Output the [X, Y] coordinate of the center of the cell containing the given text.  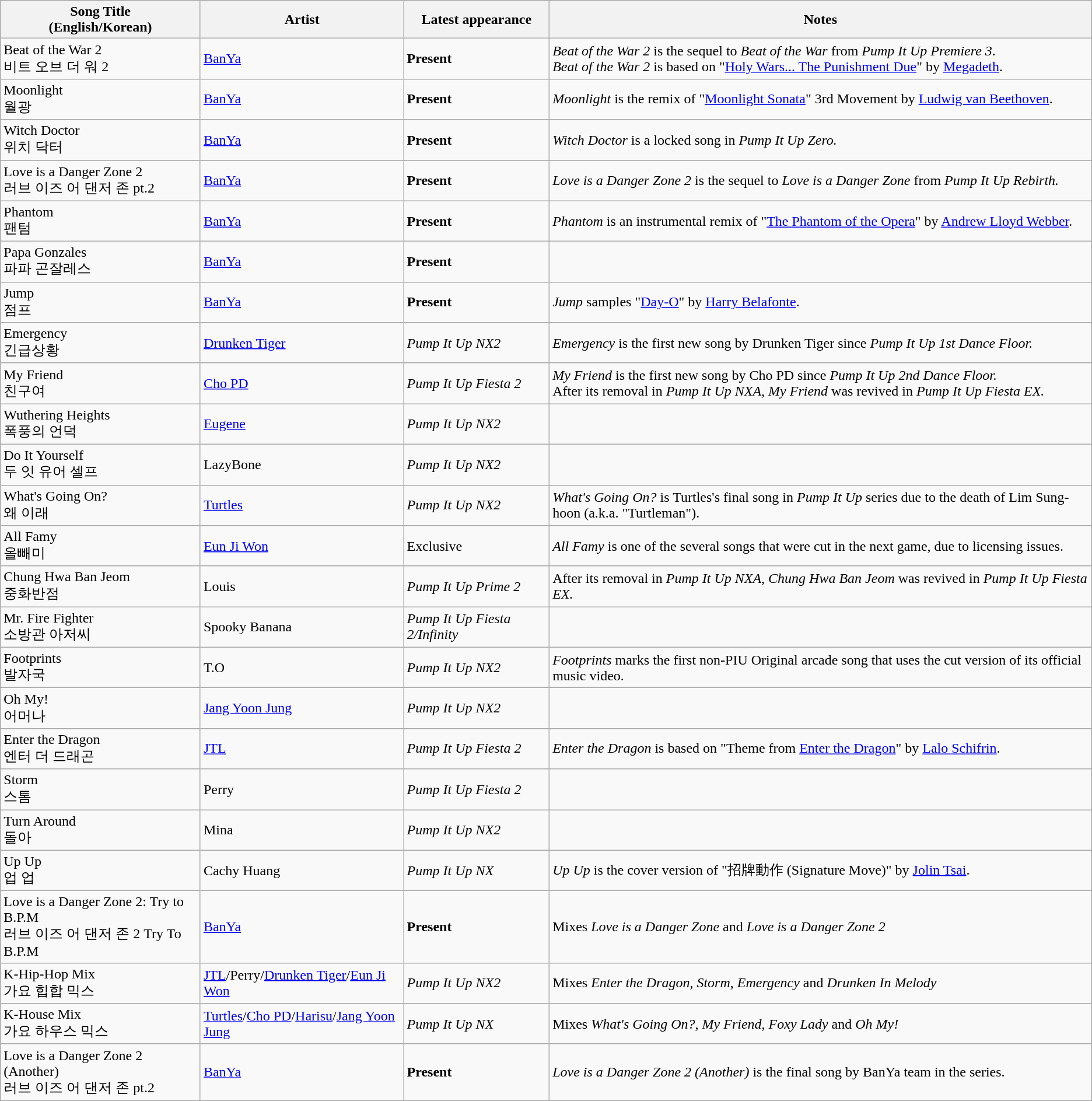
Turtles [302, 505]
Mr. Fire Fighter소방관 아저씨 [100, 627]
Cachy Huang [302, 871]
Papa Gonzales파파 곤잘레스 [100, 262]
Wuthering Heights폭풍의 언덕 [100, 424]
Chung Hwa Ban Jeom중화반점 [100, 586]
Witch Doctor위치 닥터 [100, 140]
Oh My!어머나 [100, 708]
My Friend친구여 [100, 383]
Spooky Banana [302, 627]
All Famy is one of the several songs that were cut in the next game, due to licensing issues. [821, 546]
Beat of the War 2비트 오브 더 워 2 [100, 59]
K-Hip-Hop Mix가요 힙합 믹스 [100, 983]
Phantom is an instrumental remix of "The Phantom of the Opera" by Andrew Lloyd Webber. [821, 221]
Enter the Dragon is based on "Theme from Enter the Dragon" by Lalo Schifrin. [821, 749]
Footprints marks the first non-PIU Original arcade song that uses the cut version of its official music video. [821, 667]
Pump It Up Fiesta 2/Infinity [477, 627]
Notes [821, 20]
Artist [302, 20]
K-House Mix가요 하우스 믹스 [100, 1024]
Jang Yoon Jung [302, 708]
Jump samples "Day-O" by Harry Belafonte. [821, 302]
Phantom팬텀 [100, 221]
Up Up is the cover version of "招牌動作 (Signature Move)" by Jolin Tsai. [821, 871]
Latest appearance [477, 20]
Eugene [302, 424]
Mixes What's Going On?, My Friend, Foxy Lady and Oh My! [821, 1024]
Footprints발자국 [100, 667]
Song Title(English/Korean) [100, 20]
Love is a Danger Zone 2 is the sequel to Love is a Danger Zone from Pump It Up Rebirth. [821, 180]
Exclusive [477, 546]
All Famy올빼미 [100, 546]
Storm스톰 [100, 789]
JTL [302, 749]
Turn Around돌아 [100, 830]
Cho PD [302, 383]
Emergency is the first new song by Drunken Tiger since Pump It Up 1st Dance Floor. [821, 343]
Moonlight is the remix of "Moonlight Sonata" 3rd Movement by Ludwig van Beethoven. [821, 99]
Mixes Love is a Danger Zone and Love is a Danger Zone 2 [821, 927]
Love is a Danger Zone 2 (Another)러브 이즈 어 댄저 존 pt.2 [100, 1072]
Jump점프 [100, 302]
Up Up업 업 [100, 871]
Mixes Enter the Dragon, Storm, Emergency and Drunken In Melody [821, 983]
Moonlight월광 [100, 99]
Louis [302, 586]
What's Going On? is Turtles's final song in Pump It Up series due to the death of Lim Sung-hoon (a.k.a. "Turtleman"). [821, 505]
What's Going On?왜 이래 [100, 505]
Mina [302, 830]
Love is a Danger Zone 2 (Another) is the final song by BanYa team in the series. [821, 1072]
Eun Ji Won [302, 546]
Enter the Dragon엔터 더 드래곤 [100, 749]
Perry [302, 789]
LazyBone [302, 464]
T.O [302, 667]
Witch Doctor is a locked song in Pump It Up Zero. [821, 140]
Drunken Tiger [302, 343]
Pump It Up Prime 2 [477, 586]
Turtles/Cho PD/Harisu/Jang Yoon Jung [302, 1024]
Love is a Danger Zone 2: Try to B.P.M러브 이즈 어 댄저 존 2 Try To B.P.M [100, 927]
Love is a Danger Zone 2러브 이즈 어 댄저 존 pt.2 [100, 180]
After its removal in Pump It Up NXA, Chung Hwa Ban Jeom was revived in Pump It Up Fiesta EX. [821, 586]
Do It Yourself두 잇 유어 셀프 [100, 464]
JTL/Perry/Drunken Tiger/Eun Ji Won [302, 983]
Emergency긴급상황 [100, 343]
